Identify which cell holds the provided text, then report its [x, y] central coordinate. 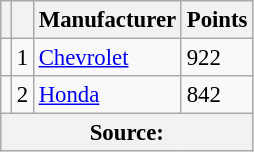
Honda [107, 95]
Source: [127, 133]
Manufacturer [107, 20]
1 [22, 58]
Chevrolet [107, 58]
922 [216, 58]
842 [216, 95]
Points [216, 20]
2 [22, 95]
